Extract the (x, y) coordinate from the center of the cell holding the provided text.  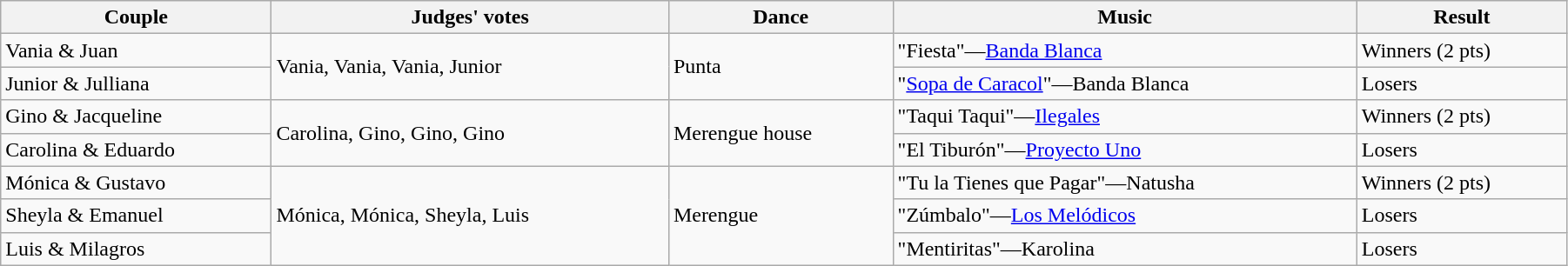
Vania & Juan (136, 50)
Carolina & Eduardo (136, 150)
Music (1124, 17)
Mónica, Mónica, Sheyla, Luis (470, 216)
"Taqui Taqui"—Ilegales (1124, 116)
Couple (136, 17)
Punta (781, 67)
Merengue house (781, 133)
"Mentiritas"—Karolina (1124, 249)
"El Tiburón"—Proyecto Uno (1124, 150)
Vania, Vania, Vania, Junior (470, 67)
Carolina, Gino, Gino, Gino (470, 133)
"Sopa de Caracol"—Banda Blanca (1124, 83)
Gino & Jacqueline (136, 116)
"Fiesta"—Banda Blanca (1124, 50)
"Tu la Tienes que Pagar"—Natusha (1124, 183)
Result (1462, 17)
"Zúmbalo"—Los Melódicos (1124, 216)
Dance (781, 17)
Sheyla & Emanuel (136, 216)
Merengue (781, 216)
Judges' votes (470, 17)
Junior & Julliana (136, 83)
Luis & Milagros (136, 249)
Mónica & Gustavo (136, 183)
